Return the (X, Y) coordinate for the center point of the cell that contains the specified text.  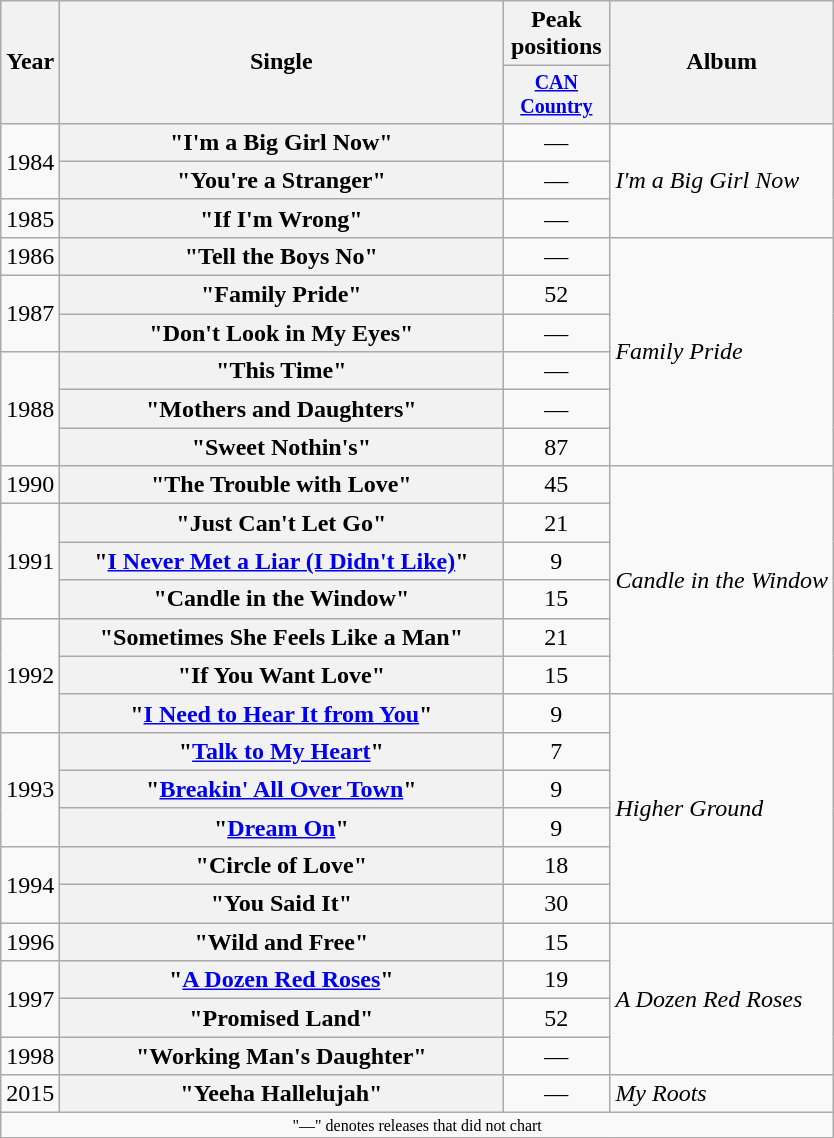
Candle in the Window (722, 580)
"The Trouble with Love" (282, 485)
"If You Want Love" (282, 675)
1991 (30, 561)
"Yeeha Hallelujah" (282, 1094)
18 (556, 865)
"This Time" (282, 371)
1994 (30, 884)
Peak positions (556, 34)
"I'm a Big Girl Now" (282, 142)
1984 (30, 161)
"Promised Land" (282, 1018)
My Roots (722, 1094)
Family Pride (722, 351)
1988 (30, 409)
45 (556, 485)
"Breakin' All Over Town" (282, 789)
CAN Country (556, 94)
"Dream On" (282, 827)
I'm a Big Girl Now (722, 180)
"You're a Stranger" (282, 180)
Higher Ground (722, 808)
1998 (30, 1056)
1985 (30, 218)
2015 (30, 1094)
"Candle in the Window" (282, 599)
"Tell the Boys No" (282, 256)
1990 (30, 485)
"I Never Met a Liar (I Didn't Like)" (282, 561)
87 (556, 447)
7 (556, 751)
"Talk to My Heart" (282, 751)
"Mothers and Daughters" (282, 409)
Single (282, 62)
"If I'm Wrong" (282, 218)
1986 (30, 256)
"You Said It" (282, 904)
"I Need to Hear It from You" (282, 713)
"Sweet Nothin's" (282, 447)
"—" denotes releases that did not chart (418, 1125)
"A Dozen Red Roses" (282, 980)
"Sometimes She Feels Like a Man" (282, 637)
1996 (30, 942)
1987 (30, 314)
"Just Can't Let Go" (282, 523)
Year (30, 62)
1993 (30, 789)
A Dozen Red Roses (722, 999)
1997 (30, 999)
19 (556, 980)
"Family Pride" (282, 295)
"Circle of Love" (282, 865)
"Don't Look in My Eyes" (282, 333)
30 (556, 904)
1992 (30, 675)
Album (722, 62)
"Working Man's Daughter" (282, 1056)
"Wild and Free" (282, 942)
